Return (X, Y) of the center of cell containing provided text 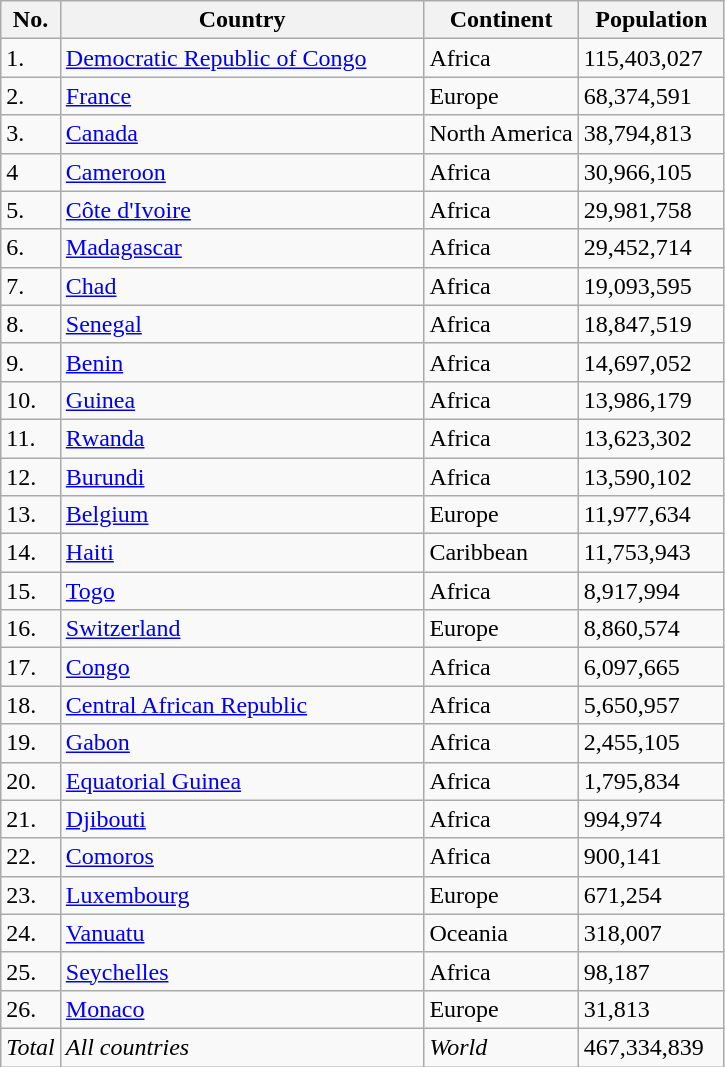
5,650,957 (651, 705)
6. (31, 248)
Seychelles (242, 971)
15. (31, 591)
11,977,634 (651, 515)
Central African Republic (242, 705)
2. (31, 96)
Monaco (242, 1009)
24. (31, 933)
Haiti (242, 553)
900,141 (651, 857)
Belgium (242, 515)
1. (31, 58)
994,974 (651, 819)
13. (31, 515)
Population (651, 20)
4 (31, 172)
2,455,105 (651, 743)
All countries (242, 1047)
Rwanda (242, 438)
12. (31, 477)
11,753,943 (651, 553)
29,981,758 (651, 210)
14,697,052 (651, 362)
3. (31, 134)
Guinea (242, 400)
29,452,714 (651, 248)
318,007 (651, 933)
Democratic Republic of Congo (242, 58)
21. (31, 819)
25. (31, 971)
13,623,302 (651, 438)
Country (242, 20)
22. (31, 857)
14. (31, 553)
Cameroon (242, 172)
Canada (242, 134)
26. (31, 1009)
23. (31, 895)
Togo (242, 591)
Gabon (242, 743)
18,847,519 (651, 324)
11. (31, 438)
Caribbean (501, 553)
No. (31, 20)
671,254 (651, 895)
Benin (242, 362)
8,860,574 (651, 629)
20. (31, 781)
68,374,591 (651, 96)
Total (31, 1047)
13,590,102 (651, 477)
France (242, 96)
Luxembourg (242, 895)
Senegal (242, 324)
Vanuatu (242, 933)
19,093,595 (651, 286)
Congo (242, 667)
World (501, 1047)
Madagascar (242, 248)
Burundi (242, 477)
Côte d'Ivoire (242, 210)
Oceania (501, 933)
6,097,665 (651, 667)
Switzerland (242, 629)
17. (31, 667)
115,403,027 (651, 58)
5. (31, 210)
Equatorial Guinea (242, 781)
Chad (242, 286)
1,795,834 (651, 781)
18. (31, 705)
8,917,994 (651, 591)
31,813 (651, 1009)
467,334,839 (651, 1047)
98,187 (651, 971)
Comoros (242, 857)
7. (31, 286)
10. (31, 400)
30,966,105 (651, 172)
Djibouti (242, 819)
9. (31, 362)
Continent (501, 20)
8. (31, 324)
19. (31, 743)
16. (31, 629)
North America (501, 134)
38,794,813 (651, 134)
13,986,179 (651, 400)
